Return the (X, Y) coordinate for the center point of the cell that contains the specified text.  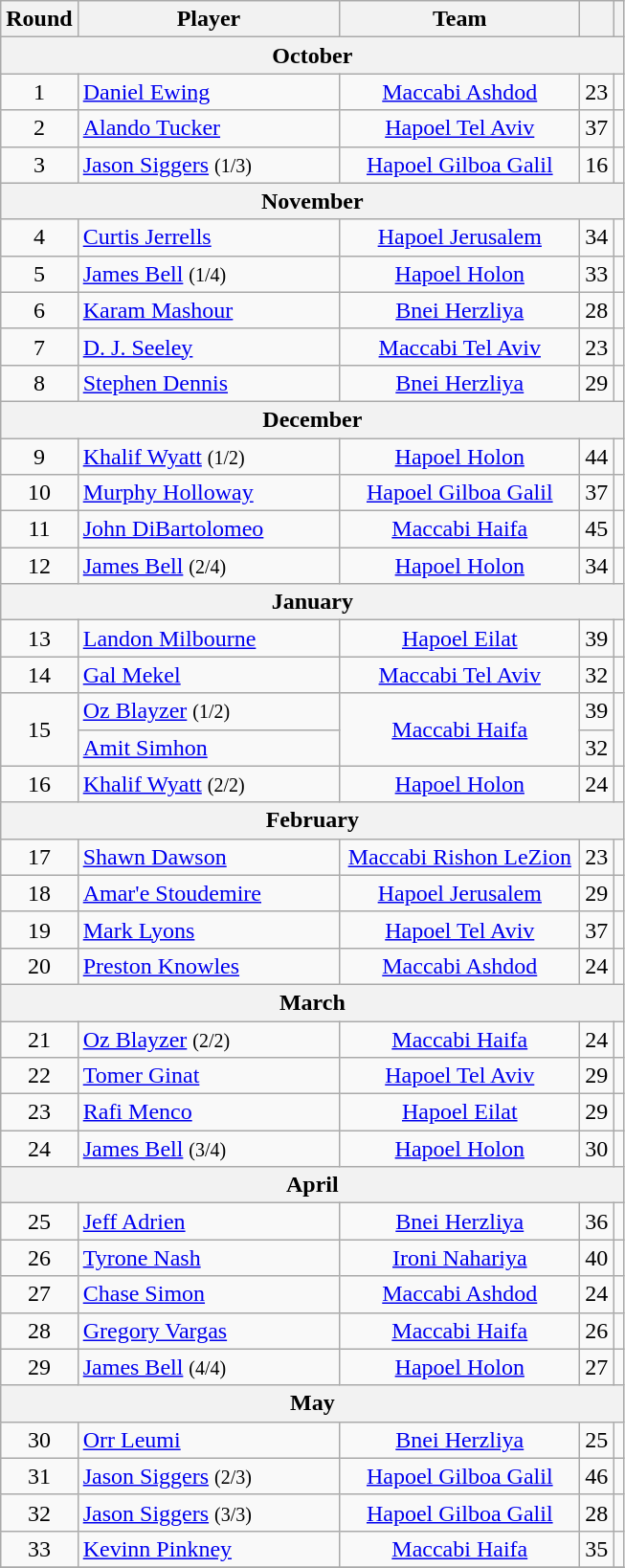
45 (597, 529)
Preston Knowles (209, 966)
Tomer Ginat (209, 1076)
36 (597, 1221)
December (312, 419)
Jason Siggers (2/3) (209, 1476)
Alando Tucker (209, 128)
January (312, 602)
13 (39, 638)
John DiBartolomeo (209, 529)
Tyrone Nash (209, 1258)
Ironi Nahariya (459, 1258)
Amit Simhon (209, 748)
31 (39, 1476)
March (312, 1002)
Khalif Wyatt (1/2) (209, 457)
4 (39, 237)
5 (39, 274)
46 (597, 1476)
44 (597, 457)
Karam Mashour (209, 310)
James Bell (3/4) (209, 1149)
James Bell (2/4) (209, 566)
7 (39, 347)
12 (39, 566)
Murphy Holloway (209, 493)
Kevinn Pinkney (209, 1549)
17 (39, 857)
Jason Siggers (1/3) (209, 165)
Gal Mekel (209, 675)
November (312, 201)
14 (39, 675)
Curtis Jerrells (209, 237)
Player (209, 19)
19 (39, 930)
May (312, 1403)
Oz Blayzer (1/2) (209, 711)
6 (39, 310)
Orr Leumi (209, 1440)
Shawn Dawson (209, 857)
Jason Siggers (3/3) (209, 1512)
20 (39, 966)
18 (39, 893)
D. J. Seeley (209, 347)
10 (39, 493)
Landon Milbourne (209, 638)
Stephen Dennis (209, 383)
Gregory Vargas (209, 1331)
Maccabi Rishon LeZion (459, 857)
Chase Simon (209, 1294)
22 (39, 1076)
Oz Blayzer (2/2) (209, 1039)
Round (39, 19)
1 (39, 92)
9 (39, 457)
Amar'e Stoudemire (209, 893)
40 (597, 1258)
Daniel Ewing (209, 92)
3 (39, 165)
Jeff Adrien (209, 1221)
February (312, 820)
15 (39, 729)
2 (39, 128)
Mark Lyons (209, 930)
11 (39, 529)
April (312, 1185)
October (312, 56)
Khalif Wyatt (2/2) (209, 784)
35 (597, 1549)
8 (39, 383)
James Bell (1/4) (209, 274)
21 (39, 1039)
James Bell (4/4) (209, 1367)
Rafi Menco (209, 1112)
Team (459, 19)
